Pinpoint the cell where the given text exists, returning its (x, y) midpoint coordinate. 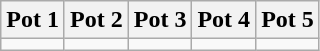
Pot 4 (224, 20)
Pot 5 (288, 20)
Pot 1 (33, 20)
Pot 3 (160, 20)
Pot 2 (96, 20)
